From the cell containing the given text, extract its center point as (X, Y) coordinate. 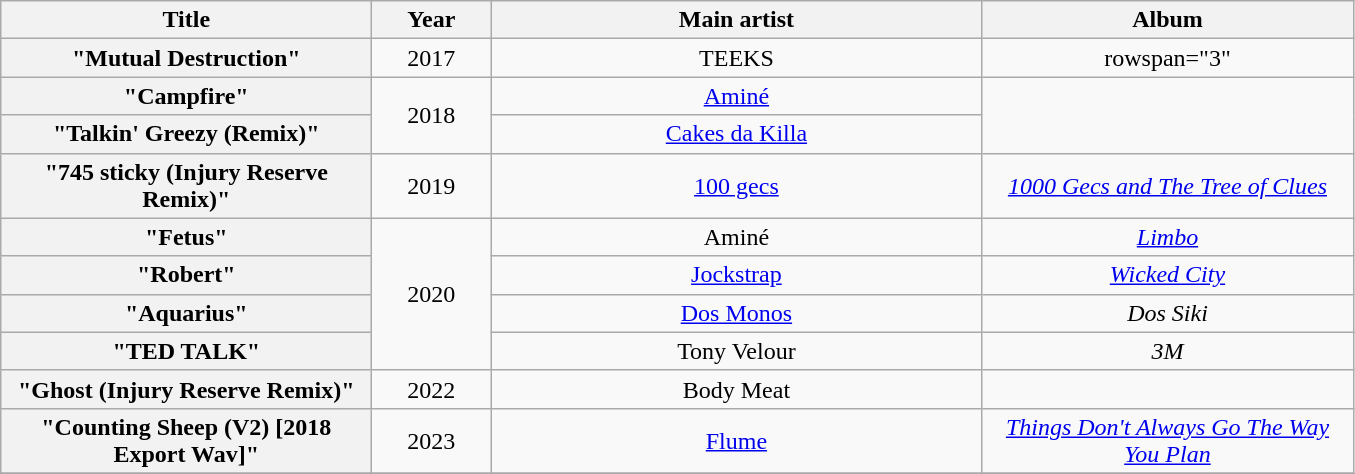
"745 sticky (Injury Reserve Remix)" (186, 186)
2020 (432, 294)
Limbo (1168, 237)
rowspan="3" (1168, 58)
2017 (432, 58)
"Fetus" (186, 237)
"Mutual Destruction" (186, 58)
Cakes da Killa (736, 134)
Tony Velour (736, 351)
"Robert" (186, 275)
3M (1168, 351)
2023 (432, 440)
1000 Gecs and The Tree of Clues (1168, 186)
100 gecs (736, 186)
Album (1168, 20)
Flume (736, 440)
"Counting Sheep (V2) [2018 Export Wav]" (186, 440)
"Ghost (Injury Reserve Remix)" (186, 389)
"Campfire" (186, 96)
Year (432, 20)
Things Don't Always Go The Way You Plan (1168, 440)
Dos Siki (1168, 313)
"Aquarius" (186, 313)
2019 (432, 186)
2022 (432, 389)
"Talkin' Greezy (Remix)" (186, 134)
Title (186, 20)
Jockstrap (736, 275)
Dos Monos (736, 313)
Wicked City (1168, 275)
TEEKS (736, 58)
Body Meat (736, 389)
2018 (432, 115)
"TED TALK" (186, 351)
Main artist (736, 20)
